Search for the cell housing the specified text and yield its (X, Y) center coordinate. 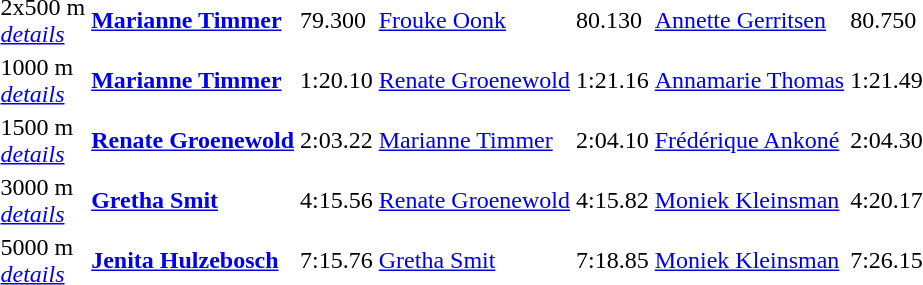
2:03.22 (337, 140)
Annamarie Thomas (750, 80)
4:15.82 (613, 200)
4:15.56 (337, 200)
1:20.10 (337, 80)
Frédérique Ankoné (750, 140)
Moniek Kleinsman (750, 200)
2:04.10 (613, 140)
Gretha Smit (193, 200)
1:21.16 (613, 80)
